Provide the (x, y) coordinate of the cell's center where the given text is located.  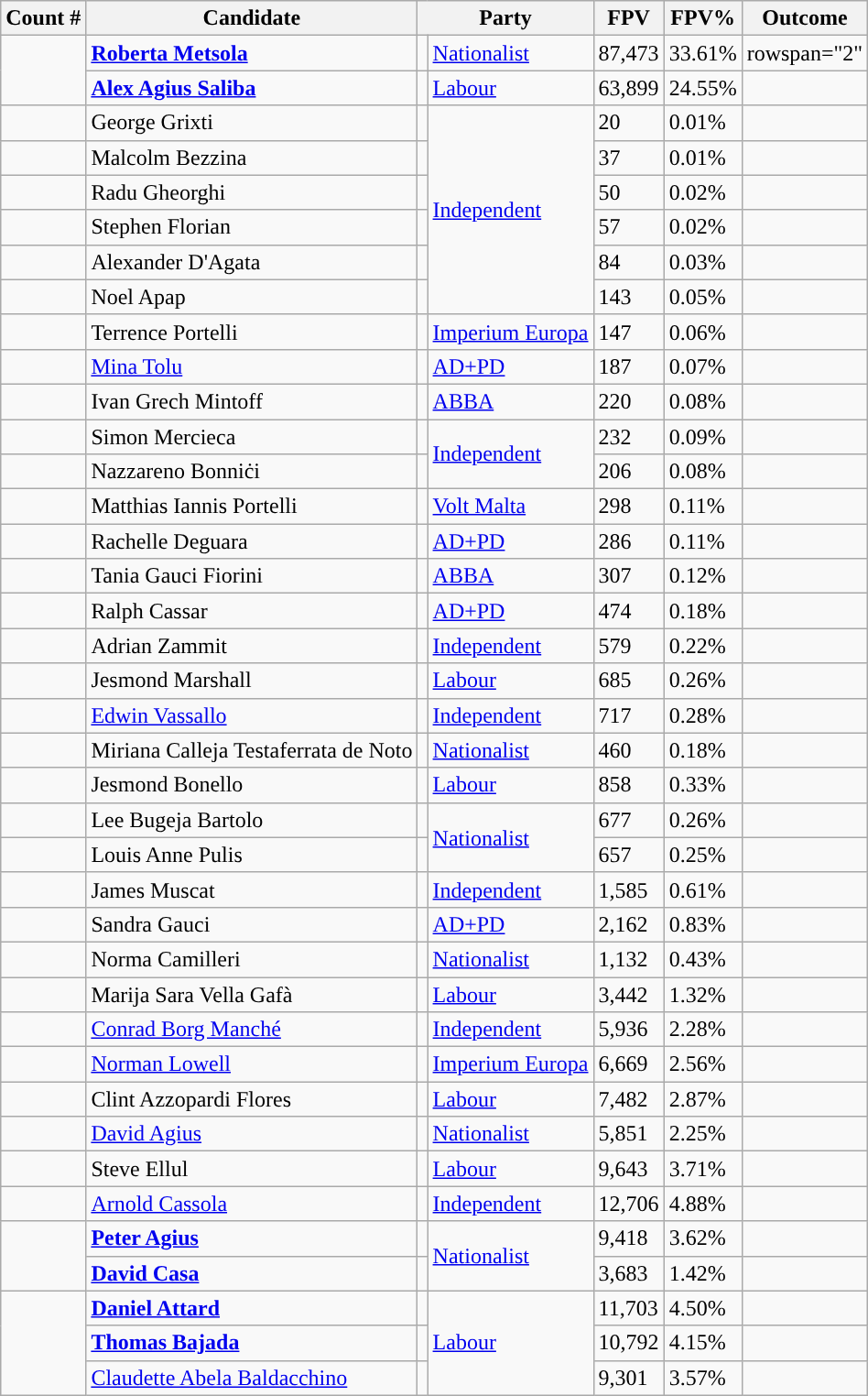
20 (628, 123)
4.15% (703, 1343)
Noel Apap (252, 297)
2.25% (703, 1134)
James Muscat (252, 889)
Nazzareno Bonniċi (252, 472)
Adrian Zammit (252, 646)
474 (628, 611)
6,669 (628, 1064)
0.07% (703, 366)
460 (628, 750)
57 (628, 227)
2.28% (703, 1030)
50 (628, 192)
12,706 (628, 1204)
David Agius (252, 1134)
11,703 (628, 1308)
286 (628, 541)
1.42% (703, 1273)
0.12% (703, 576)
298 (628, 507)
Thomas Bajada (252, 1343)
Jesmond Bonello (252, 785)
Miriana Calleja Testaferrata de Noto (252, 750)
0.83% (703, 924)
Jesmond Marshall (252, 681)
George Grixti (252, 123)
143 (628, 297)
Sandra Gauci (252, 924)
7,482 (628, 1099)
Clint Azzopardi Flores (252, 1099)
0.28% (703, 715)
657 (628, 855)
Norman Lowell (252, 1064)
Edwin Vassallo (252, 715)
Malcolm Bezzina (252, 158)
84 (628, 262)
Ivan Grech Mintoff (252, 401)
4.50% (703, 1308)
rowspan="2" (805, 53)
Arnold Cassola (252, 1204)
Simon Mercieca (252, 437)
Outcome (805, 18)
Roberta Metsola (252, 53)
206 (628, 472)
33.61% (703, 53)
307 (628, 576)
Conrad Borg Manché (252, 1030)
1,132 (628, 959)
Party (505, 18)
Norma Camilleri (252, 959)
Count # (44, 18)
24.55% (703, 88)
2.56% (703, 1064)
717 (628, 715)
Alexander D'Agata (252, 262)
5,851 (628, 1134)
David Casa (252, 1273)
Stephen Florian (252, 227)
4.88% (703, 1204)
Terrence Portelli (252, 332)
87,473 (628, 53)
0.22% (703, 646)
685 (628, 681)
3.71% (703, 1169)
220 (628, 401)
0.06% (703, 332)
Tania Gauci Fiorini (252, 576)
FPV (628, 18)
Claudette Abela Baldacchino (252, 1378)
3.57% (703, 1378)
Candidate (252, 18)
Rachelle Deguara (252, 541)
10,792 (628, 1343)
0.43% (703, 959)
187 (628, 366)
Daniel Attard (252, 1308)
Alex Agius Saliba (252, 88)
9,301 (628, 1378)
0.33% (703, 785)
147 (628, 332)
Ralph Cassar (252, 611)
1,585 (628, 889)
Louis Anne Pulis (252, 855)
232 (628, 437)
37 (628, 158)
3,442 (628, 994)
63,899 (628, 88)
3,683 (628, 1273)
2,162 (628, 924)
Volt Malta (511, 507)
677 (628, 820)
0.61% (703, 889)
Matthias Iannis Portelli (252, 507)
Marija Sara Vella Gafà (252, 994)
9,418 (628, 1238)
5,936 (628, 1030)
Radu Gheorghi (252, 192)
Mina Tolu (252, 366)
2.87% (703, 1099)
579 (628, 646)
0.09% (703, 437)
0.25% (703, 855)
Steve Ellul (252, 1169)
Peter Agius (252, 1238)
858 (628, 785)
FPV% (703, 18)
1.32% (703, 994)
3.62% (703, 1238)
9,643 (628, 1169)
0.05% (703, 297)
Lee Bugeja Bartolo (252, 820)
0.03% (703, 262)
